Locate the cell with the specified text and output its [x, y] center coordinate. 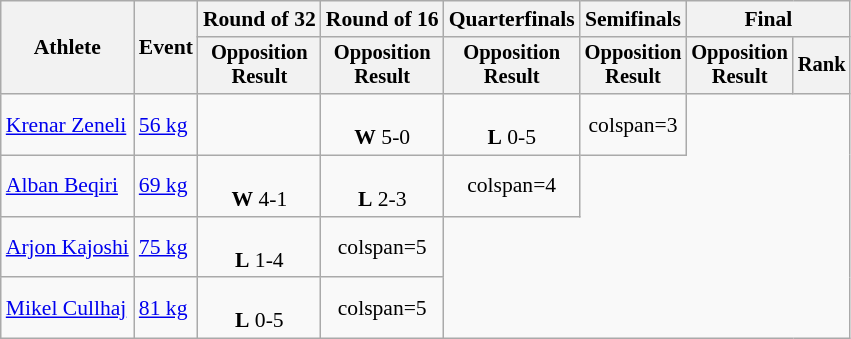
Rank [822, 66]
W 4-1 [260, 186]
Semifinals [634, 19]
Krenar Zeneli [68, 124]
Mikel Cullhaj [68, 308]
56 kg [166, 124]
Arjon Kajoshi [68, 248]
81 kg [166, 308]
Final [768, 19]
Event [166, 48]
Alban Beqiri [68, 186]
colspan=4 [512, 186]
L 1-4 [260, 248]
Quarterfinals [512, 19]
Round of 32 [260, 19]
75 kg [166, 248]
L 2-3 [382, 186]
Round of 16 [382, 19]
Athlete [68, 48]
69 kg [166, 186]
W 5-0 [382, 124]
colspan=3 [634, 124]
